Capture the cell that displays the provided text and extract its (x, y) central coordinate. 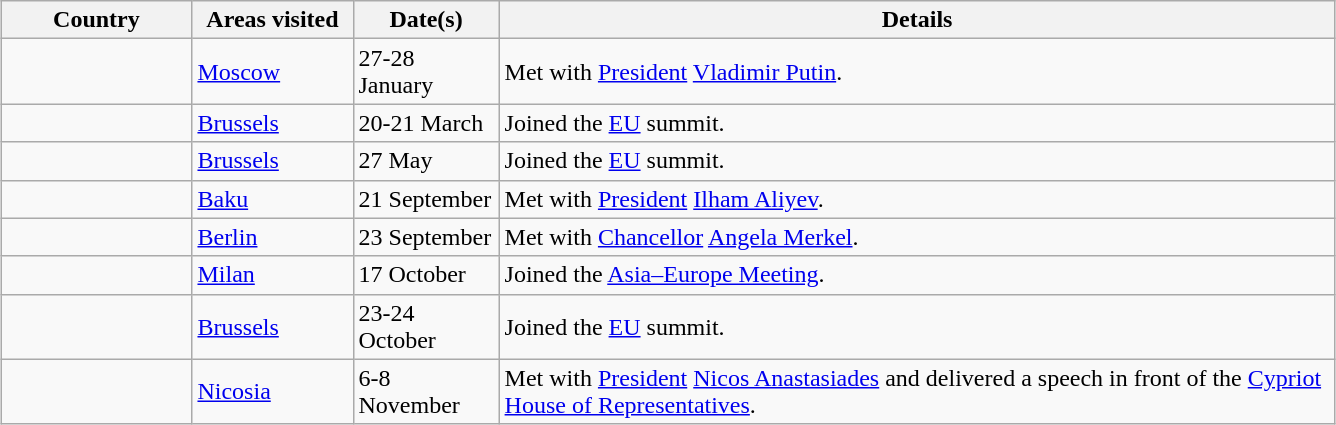
Moscow (272, 72)
Met with President Vladimir Putin. (917, 72)
Nicosia (272, 392)
Met with President Ilham Aliyev. (917, 199)
27 May (426, 161)
Details (917, 20)
Joined the Asia–Europe Meeting. (917, 275)
Country (96, 20)
20-21 March (426, 123)
21 September (426, 199)
27-28 January (426, 72)
Milan (272, 275)
Date(s) (426, 20)
6-8 November (426, 392)
Baku (272, 199)
Met with Chancellor Angela Merkel. (917, 237)
Berlin (272, 237)
23-24 October (426, 326)
Areas visited (272, 20)
23 September (426, 237)
Met with President Nicos Anastasiades and delivered a speech in front of the Cypriot House of Representatives. (917, 392)
17 October (426, 275)
